Search for the cell housing the specified text and yield its (X, Y) center coordinate. 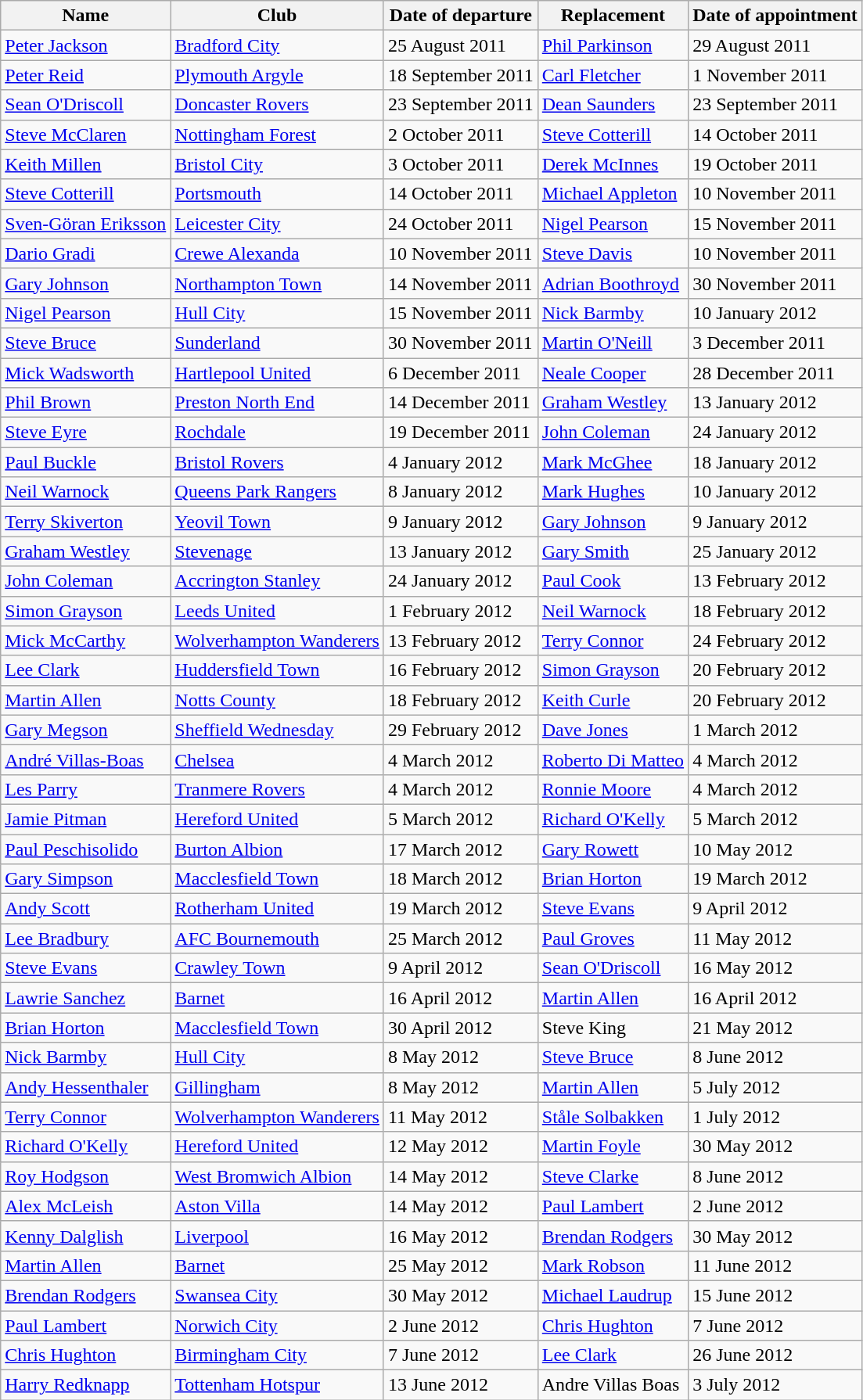
Peter Jackson (86, 45)
André Villas-Boas (86, 759)
Crawley Town (277, 968)
18 January 2012 (775, 462)
Chelsea (277, 759)
Date of departure (460, 16)
Leeds United (277, 611)
Les Parry (86, 789)
25 May 2012 (460, 1265)
18 March 2012 (460, 879)
Huddersfield Town (277, 670)
24 October 2011 (460, 224)
26 June 2012 (775, 1355)
Andy Hessenthaler (86, 1087)
Steve King (613, 1028)
Northampton Town (277, 283)
Nottingham Forest (277, 135)
Date of appointment (775, 16)
14 December 2011 (460, 403)
Dave Jones (613, 730)
Adrian Boothroyd (613, 283)
Norwich City (277, 1326)
Birmingham City (277, 1355)
Gillingham (277, 1087)
Mark McGhee (613, 462)
Keith Millen (86, 164)
Liverpool (277, 1236)
Sven-Göran Eriksson (86, 224)
4 January 2012 (460, 462)
5 July 2012 (775, 1087)
Notts County (277, 700)
Name (86, 16)
Martin Foyle (613, 1147)
Ståle Solbakken (613, 1117)
Roberto Di Matteo (613, 759)
Steve McClaren (86, 135)
24 February 2012 (775, 641)
Terry Skiverton (86, 522)
Gary Megson (86, 730)
Aston Villa (277, 1206)
25 January 2012 (775, 551)
21 May 2012 (775, 1028)
Gary Simpson (86, 879)
Dean Saunders (613, 105)
Swansea City (277, 1295)
Accrington Stanley (277, 581)
15 June 2012 (775, 1295)
Roy Hodgson (86, 1176)
2 October 2011 (460, 135)
Tranmere Rovers (277, 789)
Lawrie Sanchez (86, 998)
Bristol Rovers (277, 462)
18 September 2011 (460, 75)
Alex McLeish (86, 1206)
Doncaster Rovers (277, 105)
19 October 2011 (775, 164)
West Bromwich Albion (277, 1176)
Paul Cook (613, 581)
Mark Robson (613, 1265)
Paul Peschisolido (86, 849)
Bradford City (277, 45)
19 December 2011 (460, 433)
Paul Groves (613, 939)
14 November 2011 (460, 283)
Burton Albion (277, 849)
Andre Villas Boas (613, 1385)
11 June 2012 (775, 1265)
28 December 2011 (775, 373)
12 May 2012 (460, 1147)
Gary Smith (613, 551)
1 February 2012 (460, 611)
Derek McInnes (613, 164)
Phil Parkinson (613, 45)
Mick McCarthy (86, 641)
Rotherham United (277, 909)
6 December 2011 (460, 373)
Crewe Alexanda (277, 253)
Michael Laudrup (613, 1295)
3 October 2011 (460, 164)
Club (277, 16)
Lee Bradbury (86, 939)
Sunderland (277, 343)
25 August 2011 (460, 45)
Paul Buckle (86, 462)
16 February 2012 (460, 670)
1 March 2012 (775, 730)
Andy Scott (86, 909)
Portsmouth (277, 194)
Tottenham Hotspur (277, 1385)
Steve Clarke (613, 1176)
Keith Curle (613, 700)
13 June 2012 (460, 1385)
Queens Park Rangers (277, 492)
29 February 2012 (460, 730)
Harry Redknapp (86, 1385)
Michael Appleton (613, 194)
Preston North End (277, 403)
1 November 2011 (775, 75)
10 May 2012 (775, 849)
Carl Fletcher (613, 75)
17 March 2012 (460, 849)
Neale Cooper (613, 373)
Dario Gradi (86, 253)
Kenny Dalglish (86, 1236)
Phil Brown (86, 403)
3 December 2011 (775, 343)
25 March 2012 (460, 939)
8 January 2012 (460, 492)
Replacement (613, 16)
Bristol City (277, 164)
Sheffield Wednesday (277, 730)
Stevenage (277, 551)
Mick Wadsworth (86, 373)
Mark Hughes (613, 492)
Martin O'Neill (613, 343)
Hartlepool United (277, 373)
30 April 2012 (460, 1028)
1 July 2012 (775, 1117)
Yeovil Town (277, 522)
Ronnie Moore (613, 789)
Jamie Pitman (86, 819)
29 August 2011 (775, 45)
Gary Rowett (613, 849)
3 July 2012 (775, 1385)
Leicester City (277, 224)
Plymouth Argyle (277, 75)
Peter Reid (86, 75)
Steve Eyre (86, 433)
Steve Davis (613, 253)
Rochdale (277, 433)
AFC Bournemouth (277, 939)
